Search for the cell housing the specified text and yield its [X, Y] center coordinate. 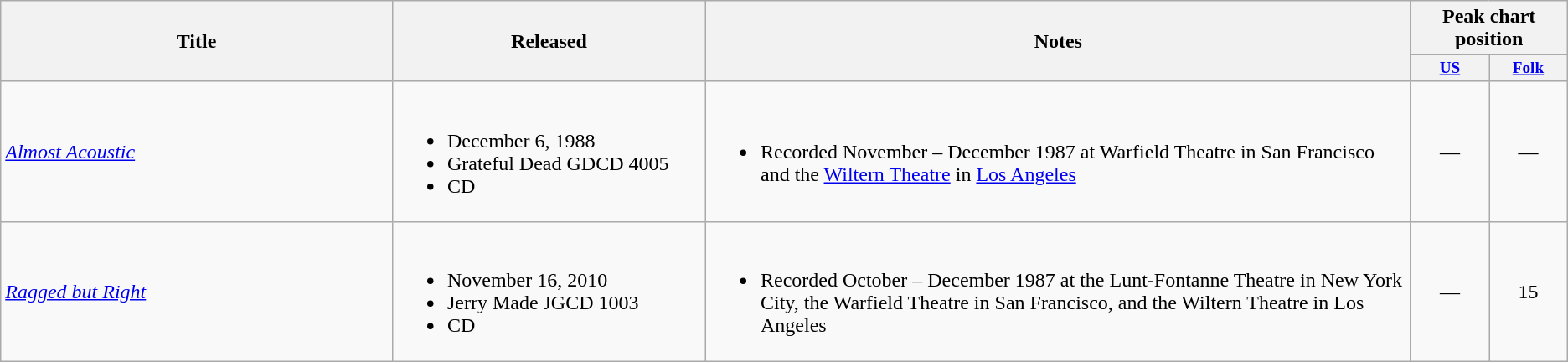
December 6, 1988Grateful Dead GDCD 4005CD [549, 151]
Title [197, 42]
Folk [1529, 69]
November 16, 2010Jerry Made JGCD 1003CD [549, 292]
Almost Acoustic [197, 151]
15 [1529, 292]
Notes [1058, 42]
Peak chart position [1489, 28]
Recorded November – December 1987 at Warfield Theatre in San Francisco and the Wiltern Theatre in Los Angeles [1058, 151]
Released [549, 42]
Ragged but Right [197, 292]
US [1450, 69]
